Pinpoint the cell where the given text exists, returning its (X, Y) midpoint coordinate. 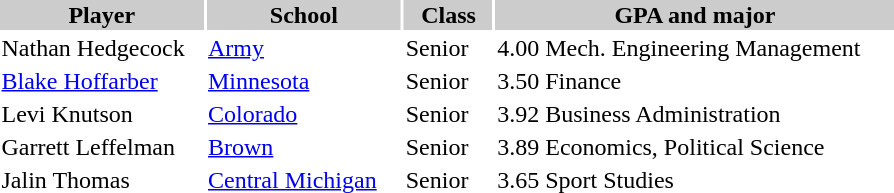
Nathan Hedgecock (102, 48)
Garrett Leffelman (102, 147)
School (304, 15)
Brown (304, 147)
Army (304, 48)
4.00 Mech. Engineering Management (695, 48)
GPA and major (695, 15)
Colorado (304, 114)
Class (448, 15)
3.92 Business Administration (695, 114)
Player (102, 15)
3.89 Economics, Political Science (695, 147)
Blake Hoffarber (102, 81)
Minnesota (304, 81)
Levi Knutson (102, 114)
3.50 Finance (695, 81)
